From the cell containing the given text, extract its center point as (X, Y) coordinate. 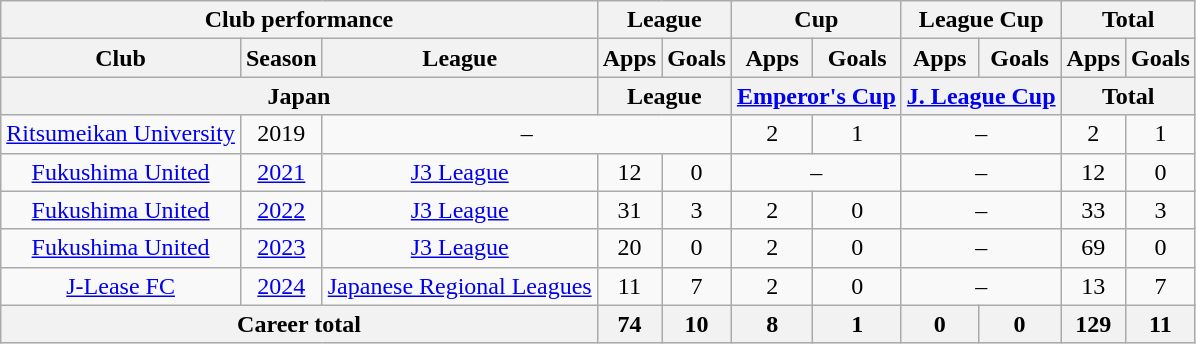
33 (1093, 210)
2022 (281, 210)
Club performance (299, 20)
J. League Cup (981, 96)
31 (629, 210)
League Cup (981, 20)
Club (121, 58)
20 (629, 248)
2023 (281, 248)
74 (629, 324)
Career total (299, 324)
Emperor's Cup (816, 96)
13 (1093, 286)
2019 (281, 134)
2021 (281, 172)
Cup (816, 20)
Ritsumeikan University (121, 134)
J-Lease FC (121, 286)
2024 (281, 286)
10 (697, 324)
Japan (299, 96)
8 (772, 324)
69 (1093, 248)
Japanese Regional Leagues (460, 286)
129 (1093, 324)
Season (281, 58)
